Scan for the cell matching the given text and deliver its (x, y) coordinate at center. 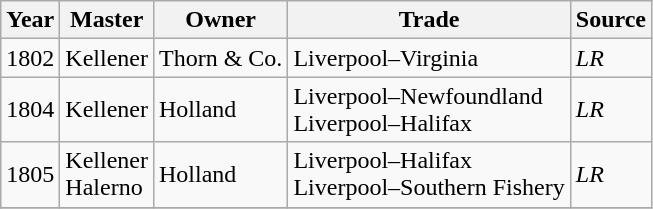
KellenerHalerno (107, 174)
1802 (30, 58)
1805 (30, 174)
Owner (220, 20)
Liverpool–HalifaxLiverpool–Southern Fishery (429, 174)
1804 (30, 110)
Thorn & Co. (220, 58)
Liverpool–NewfoundlandLiverpool–Halifax (429, 110)
Trade (429, 20)
Year (30, 20)
Source (610, 20)
Liverpool–Virginia (429, 58)
Master (107, 20)
